Output the (X, Y) coordinate of the center of the cell containing the given text.  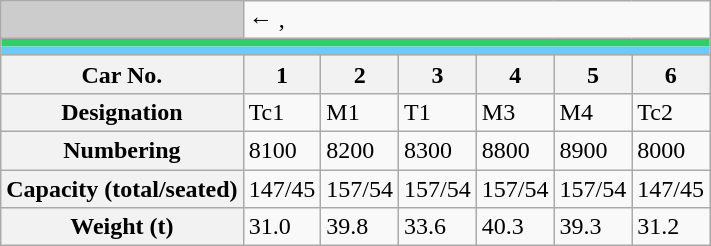
Numbering (122, 150)
2 (360, 74)
Car No. (122, 74)
39.3 (593, 227)
40.3 (515, 227)
39.8 (360, 227)
31.0 (282, 227)
8800 (515, 150)
Designation (122, 112)
8900 (593, 150)
8200 (360, 150)
Tc2 (671, 112)
33.6 (438, 227)
T1 (438, 112)
31.2 (671, 227)
M3 (515, 112)
5 (593, 74)
3 (438, 74)
8100 (282, 150)
8000 (671, 150)
Capacity (total/seated) (122, 189)
4 (515, 74)
Tc1 (282, 112)
← , (476, 20)
1 (282, 74)
Weight (t) (122, 227)
M1 (360, 112)
8300 (438, 150)
M4 (593, 112)
6 (671, 74)
